Return [X, Y] of the center of cell containing provided text 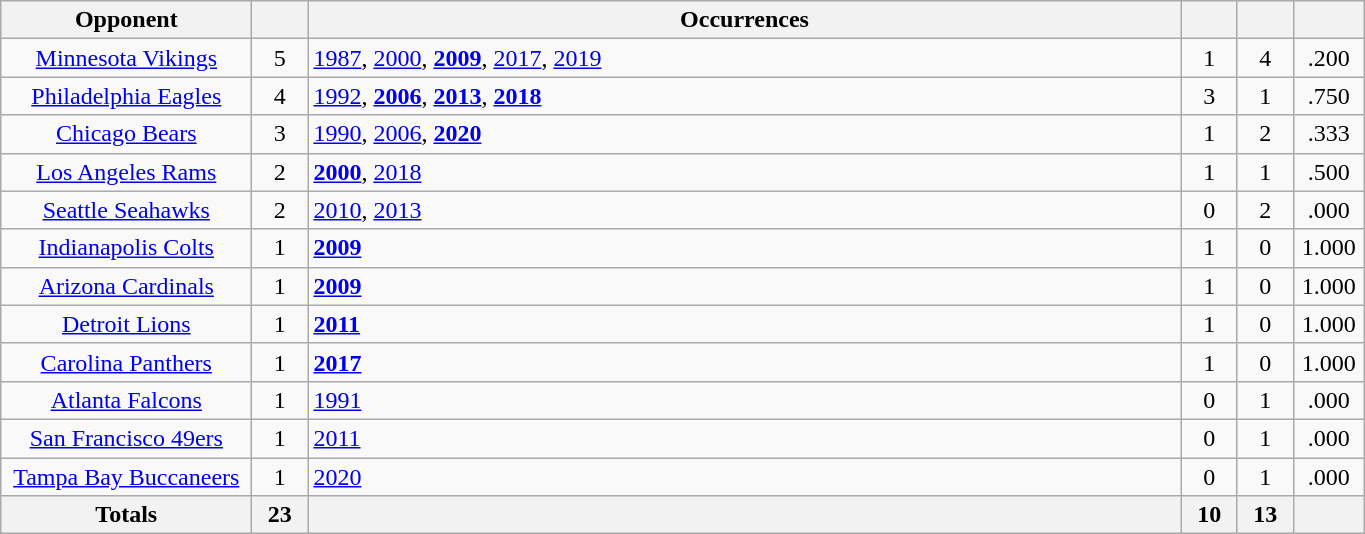
10 [1209, 515]
1987, 2000, 2009, 2017, 2019 [744, 58]
Indianapolis Colts [126, 248]
23 [280, 515]
Philadelphia Eagles [126, 96]
Occurrences [744, 20]
13 [1265, 515]
Opponent [126, 20]
2000, 2018 [744, 172]
Arizona Cardinals [126, 286]
Totals [126, 515]
San Francisco 49ers [126, 438]
Atlanta Falcons [126, 400]
2010, 2013 [744, 210]
1992, 2006, 2013, 2018 [744, 96]
2017 [744, 362]
2020 [744, 477]
.200 [1328, 58]
Los Angeles Rams [126, 172]
Tampa Bay Buccaneers [126, 477]
Minnesota Vikings [126, 58]
.750 [1328, 96]
5 [280, 58]
1991 [744, 400]
Chicago Bears [126, 134]
Seattle Seahawks [126, 210]
Detroit Lions [126, 324]
.333 [1328, 134]
.500 [1328, 172]
Carolina Panthers [126, 362]
1990, 2006, 2020 [744, 134]
